Search for the cell housing the specified text and yield its [X, Y] center coordinate. 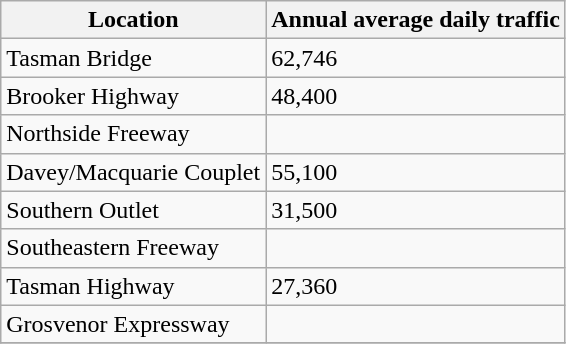
48,400 [416, 96]
Southern Outlet [134, 210]
31,500 [416, 210]
Brooker Highway [134, 96]
Tasman Highway [134, 286]
Davey/Macquarie Couplet [134, 172]
27,360 [416, 286]
Annual average daily traffic [416, 20]
Grosvenor Expressway [134, 324]
62,746 [416, 58]
Northside Freeway [134, 134]
55,100 [416, 172]
Southeastern Freeway [134, 248]
Tasman Bridge [134, 58]
Location [134, 20]
